Provide the [x, y] coordinate of the cell's center where the given text is located.  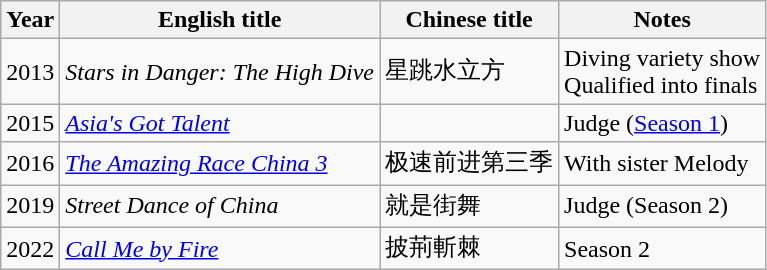
Judge (Season 2) [662, 206]
English title [220, 20]
披荊斬棘 [470, 248]
Year [30, 20]
星跳水立方 [470, 72]
Street Dance of China [220, 206]
2016 [30, 164]
Call Me by Fire [220, 248]
With sister Melody [662, 164]
2015 [30, 123]
Season 2 [662, 248]
2013 [30, 72]
Judge (Season 1) [662, 123]
就是街舞 [470, 206]
The Amazing Race China 3 [220, 164]
Stars in Danger: The High Dive [220, 72]
Asia's Got Talent [220, 123]
2022 [30, 248]
2019 [30, 206]
Notes [662, 20]
极速前进第三季 [470, 164]
Chinese title [470, 20]
Diving variety showQualified into finals [662, 72]
